Scan for the cell matching the given text and deliver its (x, y) coordinate at center. 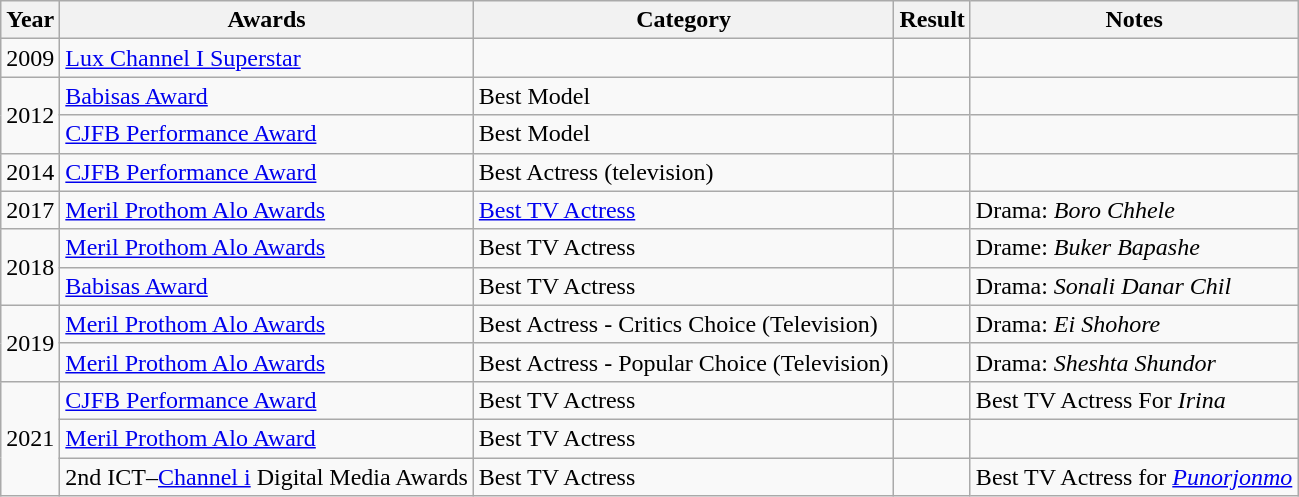
Year (30, 20)
Drama: Ei Shohore (1134, 324)
Drama: Sheshta Shundor (1134, 362)
Drama: Boro Chhele (1134, 210)
Best TV Actress for Punorjonmo (1134, 477)
Lux Channel I Superstar (266, 58)
Best Actress - Popular Choice (Television) (684, 362)
2012 (30, 115)
Category (684, 20)
2021 (30, 438)
Best TV Actress For Irina (1134, 400)
2nd ICT–Channel i Digital Media Awards (266, 477)
2018 (30, 267)
Notes (1134, 20)
Drame: Buker Bapashe (1134, 248)
Drama: Sonali Danar Chil (1134, 286)
Awards (266, 20)
2009 (30, 58)
2019 (30, 343)
2017 (30, 210)
2014 (30, 172)
Meril Prothom Alo Award (266, 438)
Best Actress - Critics Choice (Television) (684, 324)
Best Actress (television) (684, 172)
Result (932, 20)
